For the text-containing cell, return its midpoint in [X, Y] coordinate format. 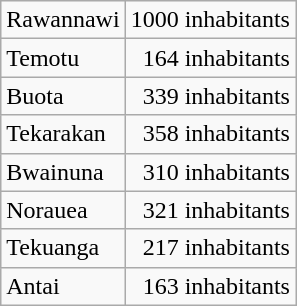
Bwainuna [63, 172]
Tekuanga [63, 248]
1000 inhabitants [210, 20]
163 inhabitants [210, 286]
Rawannawi [63, 20]
217 inhabitants [210, 248]
321 inhabitants [210, 210]
Buota [63, 96]
Temotu [63, 58]
358 inhabitants [210, 134]
Tekarakan [63, 134]
164 inhabitants [210, 58]
Norauea [63, 210]
339 inhabitants [210, 96]
Antai [63, 286]
310 inhabitants [210, 172]
